Return the [X, Y] coordinate for the center point of the cell that contains the specified text.  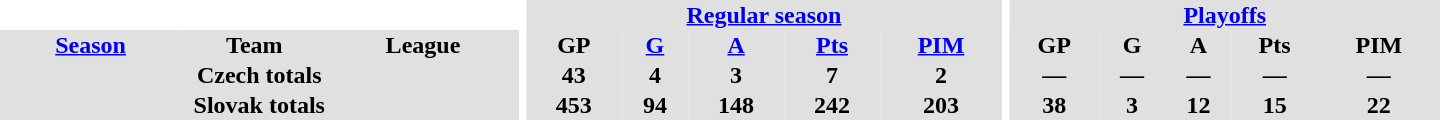
15 [1275, 105]
38 [1054, 105]
Czech totals [259, 75]
League [422, 45]
22 [1379, 105]
43 [574, 75]
242 [832, 105]
12 [1198, 105]
94 [655, 105]
2 [941, 75]
203 [941, 105]
Slovak totals [259, 105]
4 [655, 75]
Team [254, 45]
7 [832, 75]
Season [90, 45]
148 [736, 105]
Regular season [764, 15]
453 [574, 105]
Playoffs [1224, 15]
